Identify which cell holds the provided text, then report its (x, y) central coordinate. 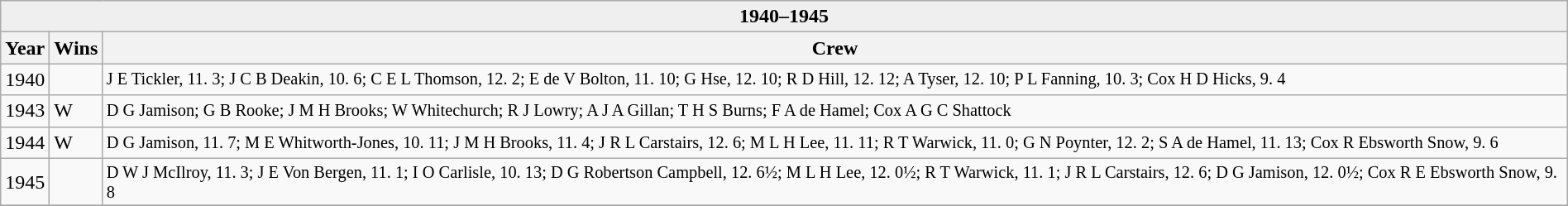
1944 (25, 142)
1945 (25, 182)
Crew (835, 48)
1940 (25, 79)
D G Jamison; G B Rooke; J M H Brooks; W Whitechurch; R J Lowry; A J A Gillan; T H S Burns; F A de Hamel; Cox A G C Shattock (835, 111)
1943 (25, 111)
Year (25, 48)
Wins (76, 48)
1940–1945 (784, 17)
